For the text-containing cell, return its midpoint in (x, y) coordinate format. 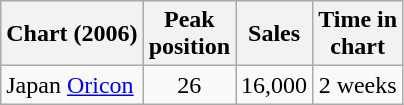
Chart (2006) (72, 34)
26 (189, 85)
2 weeks (358, 85)
Japan Oricon (72, 85)
Peakposition (189, 34)
16,000 (274, 85)
Time inchart (358, 34)
Sales (274, 34)
